Return the (x, y) coordinate for the center point of the cell that contains the specified text.  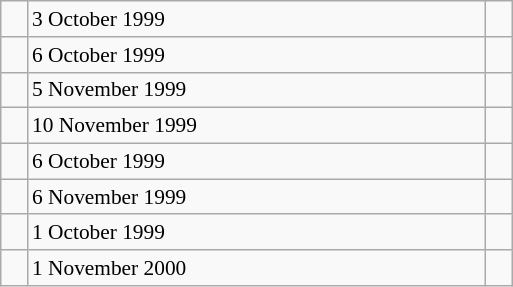
6 November 1999 (256, 197)
10 November 1999 (256, 126)
1 October 1999 (256, 232)
5 November 1999 (256, 90)
1 November 2000 (256, 268)
3 October 1999 (256, 19)
